Scan for the cell matching the given text and deliver its [X, Y] coordinate at center. 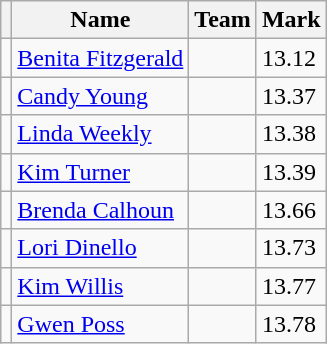
Lori Dinello [100, 248]
13.78 [291, 324]
13.38 [291, 134]
Benita Fitzgerald [100, 58]
Name [100, 20]
Gwen Poss [100, 324]
13.37 [291, 96]
Mark [291, 20]
13.73 [291, 248]
Candy Young [100, 96]
13.66 [291, 210]
13.39 [291, 172]
Team [223, 20]
13.12 [291, 58]
Linda Weekly [100, 134]
Brenda Calhoun [100, 210]
Kim Willis [100, 286]
Kim Turner [100, 172]
13.77 [291, 286]
